Return [X, Y] of the center of cell containing provided text 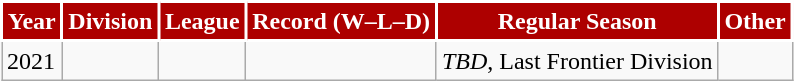
Regular Season [577, 22]
2021 [32, 60]
TBD, Last Frontier Division [577, 60]
Other [755, 22]
Division [110, 22]
League [202, 22]
Year [32, 22]
Record (W–L–D) [342, 22]
